Output the (x, y) coordinate of the center of the cell containing the given text.  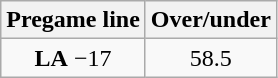
LA −17 (74, 58)
Pregame line (74, 20)
58.5 (210, 58)
Over/under (210, 20)
